Search for the cell housing the specified text and yield its (x, y) center coordinate. 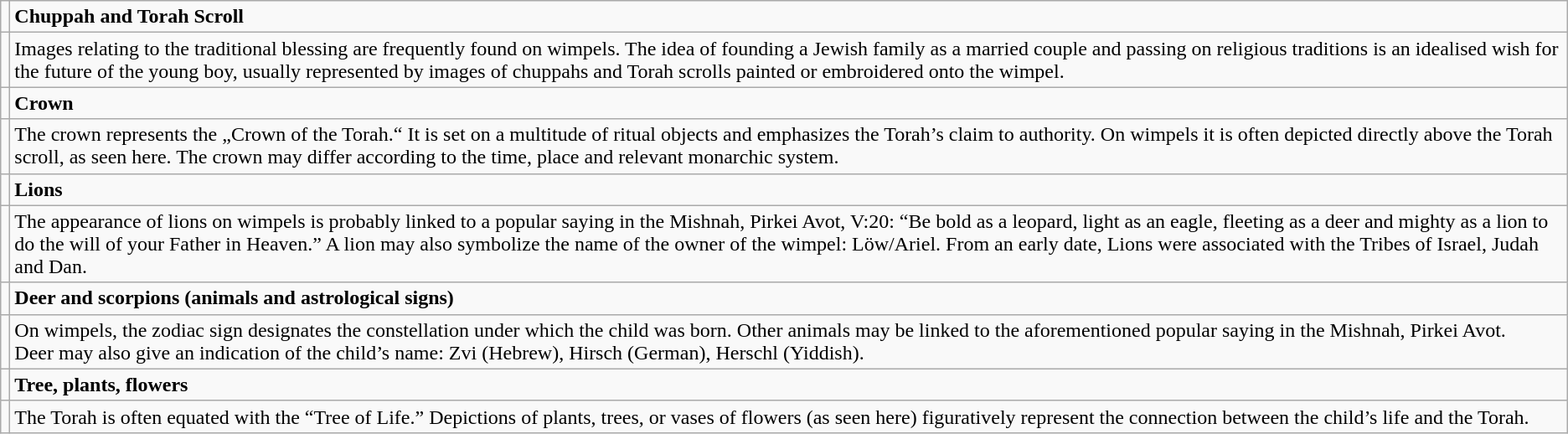
Chuppah and Torah Scroll (789, 17)
Lions (789, 189)
Tree, plants, flowers (789, 385)
Deer and scorpions (animals and astrological signs) (789, 298)
Crown (789, 103)
